Detect which cell encompasses the target text, then output its (x, y) center coordinate. 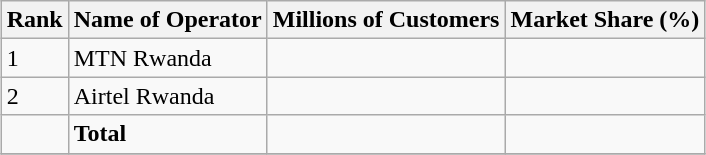
Name of Operator (168, 20)
2 (34, 96)
MTN Rwanda (168, 58)
Millions of Customers (386, 20)
Rank (34, 20)
1 (34, 58)
Total (168, 134)
Market Share (%) (605, 20)
Airtel Rwanda (168, 96)
